Find where the given text appears and provide that cell's center as (X, Y) coordinate. 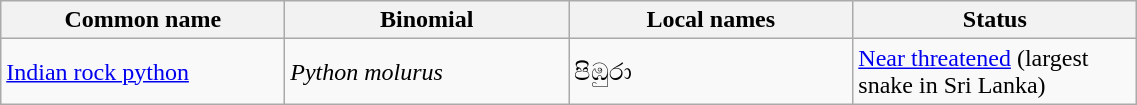
Local names (711, 20)
Common name (143, 20)
පිඹුරා (711, 72)
Binomial (427, 20)
Python molurus (427, 72)
Near threatened (largest snake in Sri Lanka) (995, 72)
Indian rock python (143, 72)
Status (995, 20)
